Return [x, y] of the center of cell containing provided text 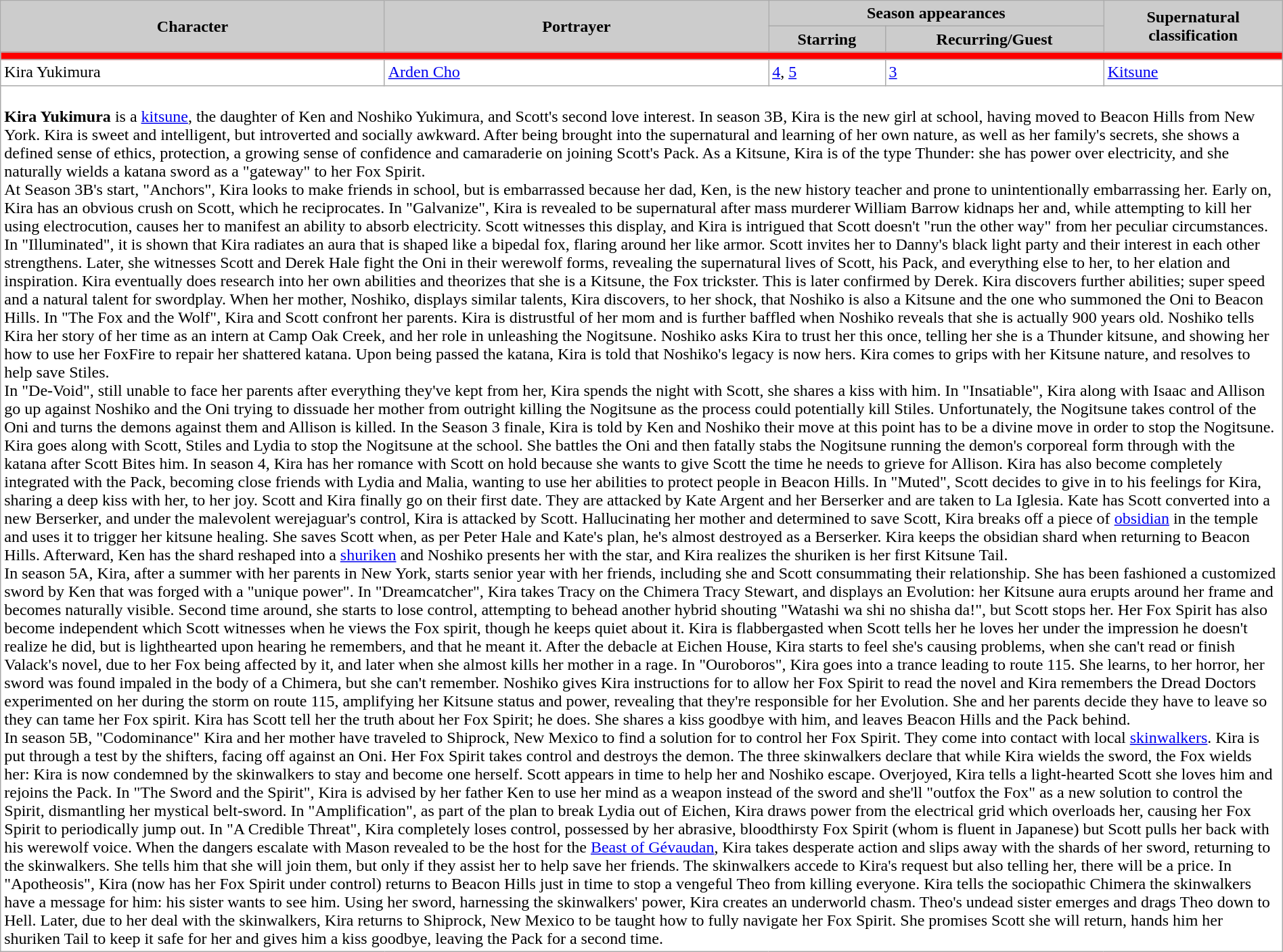
Character [192, 26]
Kitsune [1193, 72]
Portrayer [577, 26]
Season appearances [937, 14]
3 [995, 72]
Supernatural classification [1193, 26]
4, 5 [827, 72]
Recurring/Guest [995, 39]
Starring [827, 39]
Kira Yukimura [192, 72]
Arden Cho [577, 72]
